Search for the cell housing the specified text and yield its (X, Y) center coordinate. 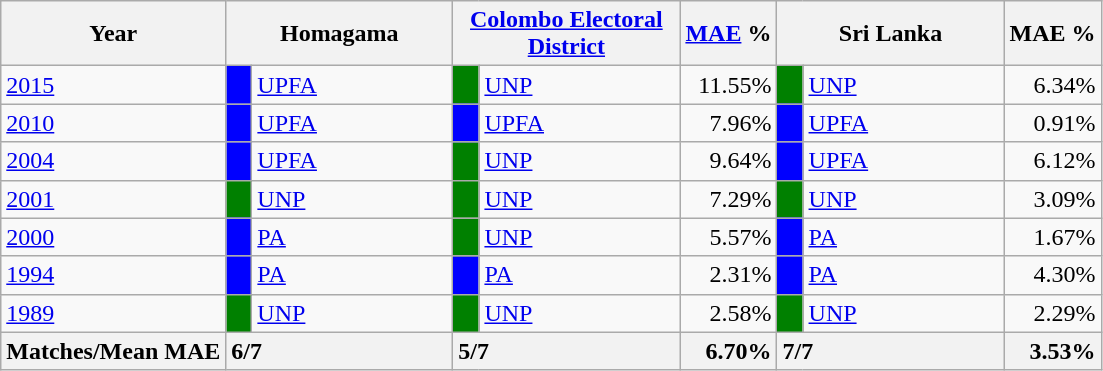
2015 (114, 85)
Matches/Mean MAE (114, 351)
3.53% (1052, 351)
Colombo Electoral District (566, 34)
6.34% (1052, 85)
Homagama (340, 34)
6.12% (1052, 161)
1989 (114, 313)
5.57% (728, 237)
7/7 (890, 351)
1.67% (1052, 237)
7.96% (728, 123)
6.70% (728, 351)
7.29% (728, 199)
2000 (114, 237)
5/7 (566, 351)
Sri Lanka (890, 34)
9.64% (728, 161)
2010 (114, 123)
2.29% (1052, 313)
2.58% (728, 313)
1994 (114, 275)
2001 (114, 199)
3.09% (1052, 199)
Year (114, 34)
6/7 (340, 351)
2004 (114, 161)
11.55% (728, 85)
0.91% (1052, 123)
2.31% (728, 275)
4.30% (1052, 275)
